Output the [x, y] coordinate of the center of the cell containing the given text.  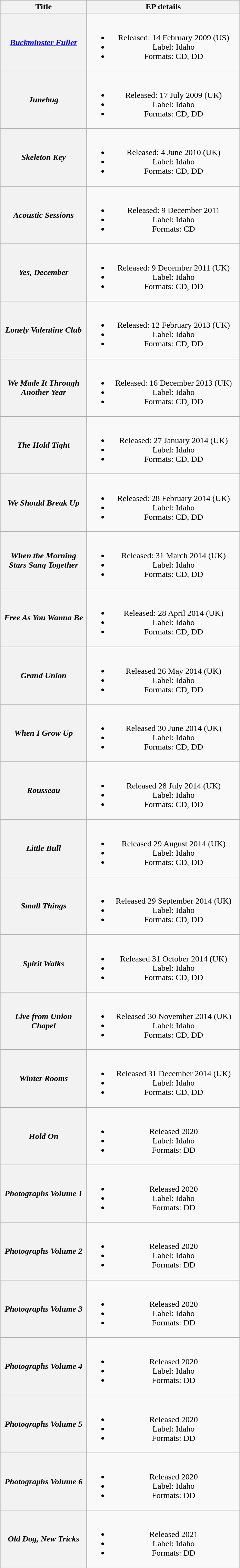
Spirit Walks [43, 964]
We Made It Through Another Year [43, 387]
Live from Union Chapel [43, 1021]
Photographs Volume 1 [43, 1194]
Released: 17 July 2009 (UK)Label: IdahoFormats: CD, DD [163, 100]
Released: 4 June 2010 (UK)Label: IdahoFormats: CD, DD [163, 157]
Acoustic Sessions [43, 215]
Released 28 July 2014 (UK)Label: IdahoFormats: CD, DD [163, 791]
Released: 27 January 2014 (UK)Label: IdahoFormats: CD, DD [163, 445]
Released: 31 March 2014 (UK)Label: IdahoFormats: CD, DD [163, 560]
Released: 16 December 2013 (UK)Label: IdahoFormats: CD, DD [163, 387]
Winter Rooms [43, 1079]
When I Grow Up [43, 733]
The Hold Tight [43, 445]
Released 31 October 2014 (UK)Label: IdahoFormats: CD, DD [163, 964]
Released: 9 December 2011 (UK)Label: IdahoFormats: CD, DD [163, 272]
Released 29 August 2014 (UK)Label: IdahoFormats: CD, DD [163, 848]
Title [43, 7]
Released 30 November 2014 (UK)Label: IdahoFormats: CD, DD [163, 1021]
Hold On [43, 1136]
Released 26 May 2014 (UK)Label: IdahoFormats: CD, DD [163, 675]
Released 30 June 2014 (UK)Label: IdahoFormats: CD, DD [163, 733]
Little Bull [43, 848]
Old Dog, New Tricks [43, 1539]
Yes, December [43, 272]
Small Things [43, 906]
Released: 14 February 2009 (US)Label: IdahoFormats: CD, DD [163, 42]
Free As You Wanna Be [43, 618]
When the Morning Stars Sang Together [43, 560]
Released 31 December 2014 (UK)Label: IdahoFormats: CD, DD [163, 1079]
Released: 9 December 2011Label: IdahoFormats: CD [163, 215]
Photographs Volume 3 [43, 1309]
We Should Break Up [43, 502]
Rousseau [43, 791]
Photographs Volume 5 [43, 1424]
Grand Union [43, 675]
Released: 28 April 2014 (UK)Label: IdahoFormats: CD, DD [163, 618]
Released: 12 February 2013 (UK)Label: IdahoFormats: CD, DD [163, 330]
Photographs Volume 4 [43, 1366]
Released: 28 February 2014 (UK)Label: IdahoFormats: CD, DD [163, 502]
Released 2021Label: IdahoFormats: DD [163, 1539]
Photographs Volume 2 [43, 1251]
Released 29 September 2014 (UK)Label: IdahoFormats: CD, DD [163, 906]
Lonely Valentine Club [43, 330]
Junebug [43, 100]
EP details [163, 7]
Photographs Volume 6 [43, 1481]
Buckminster Fuller [43, 42]
Skeleton Key [43, 157]
